Output the (x, y) coordinate of the center of the cell containing the given text.  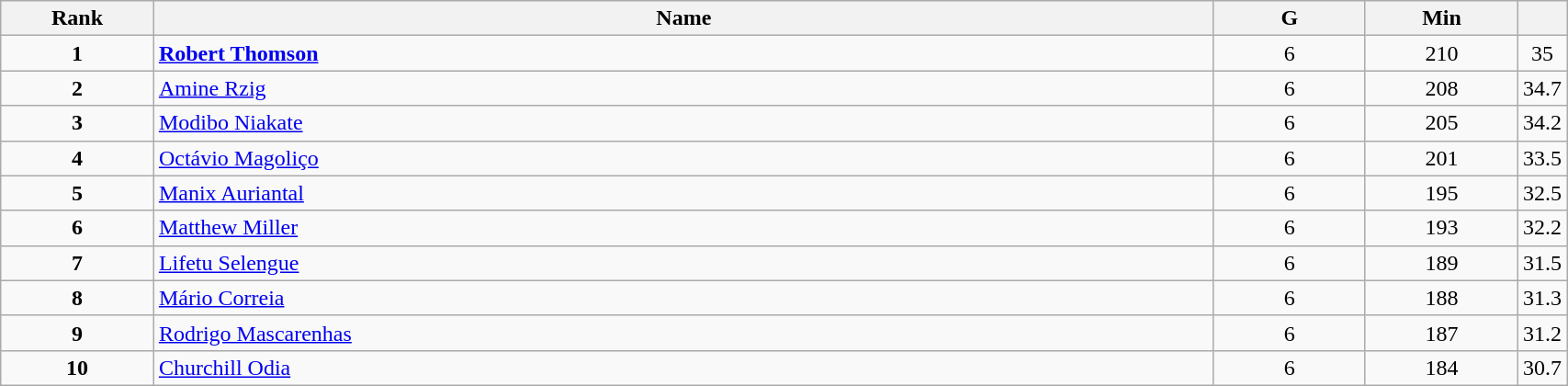
1 (77, 53)
Matthew Miller (683, 228)
34.7 (1543, 88)
Octávio Magoliço (683, 158)
Robert Thomson (683, 53)
184 (1441, 368)
187 (1441, 333)
2 (77, 88)
31.3 (1543, 298)
31.2 (1543, 333)
5 (77, 193)
9 (77, 333)
Min (1441, 18)
205 (1441, 123)
8 (77, 298)
Amine Rzig (683, 88)
Rank (77, 18)
210 (1441, 53)
Manix Auriantal (683, 193)
3 (77, 123)
195 (1441, 193)
30.7 (1543, 368)
Churchill Odia (683, 368)
33.5 (1543, 158)
201 (1441, 158)
Modibo Niakate (683, 123)
7 (77, 263)
35 (1543, 53)
189 (1441, 263)
188 (1441, 298)
Rodrigo Mascarenhas (683, 333)
Lifetu Selengue (683, 263)
Name (683, 18)
34.2 (1543, 123)
4 (77, 158)
31.5 (1543, 263)
32.5 (1543, 193)
Mário Correia (683, 298)
208 (1441, 88)
G (1290, 18)
193 (1441, 228)
32.2 (1543, 228)
10 (77, 368)
